Search for the cell housing the specified text and yield its (X, Y) center coordinate. 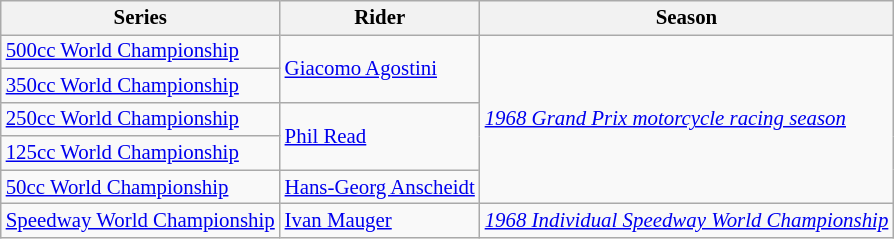
Ivan Mauger (380, 221)
350cc World Championship (140, 85)
Giacomo Agostini (380, 68)
Rider (380, 18)
50cc World Championship (140, 187)
Season (687, 18)
1968 Grand Prix motorcycle racing season (687, 118)
500cc World Championship (140, 51)
250cc World Championship (140, 119)
Phil Read (380, 136)
1968 Individual Speedway World Championship (687, 221)
Hans-Georg Anscheidt (380, 187)
Speedway World Championship (140, 221)
125cc World Championship (140, 153)
Series (140, 18)
